Provide the [X, Y] coordinate of the cell's center where the given text is located.  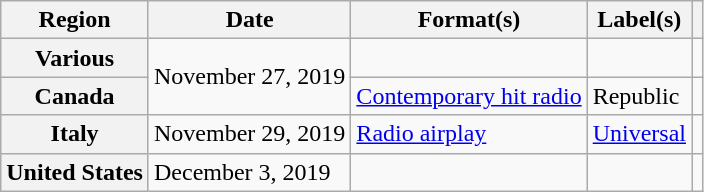
Universal [639, 134]
Date [249, 20]
Contemporary hit radio [469, 96]
Canada [75, 96]
Label(s) [639, 20]
Region [75, 20]
Republic [639, 96]
United States [75, 172]
Radio airplay [469, 134]
November 29, 2019 [249, 134]
Format(s) [469, 20]
Italy [75, 134]
December 3, 2019 [249, 172]
November 27, 2019 [249, 77]
Various [75, 58]
